Pinpoint the cell where the given text exists, returning its [X, Y] midpoint coordinate. 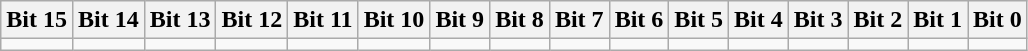
Bit 4 [759, 20]
Bit 7 [579, 20]
Bit 3 [818, 20]
Bit 9 [460, 20]
Bit 0 [998, 20]
Bit 12 [252, 20]
Bit 13 [180, 20]
Bit 15 [37, 20]
Bit 2 [878, 20]
Bit 6 [639, 20]
Bit 10 [394, 20]
Bit 11 [323, 20]
Bit 5 [699, 20]
Bit 8 [520, 20]
Bit 1 [938, 20]
Bit 14 [108, 20]
